Output the (X, Y) coordinate of the center of the cell containing the given text.  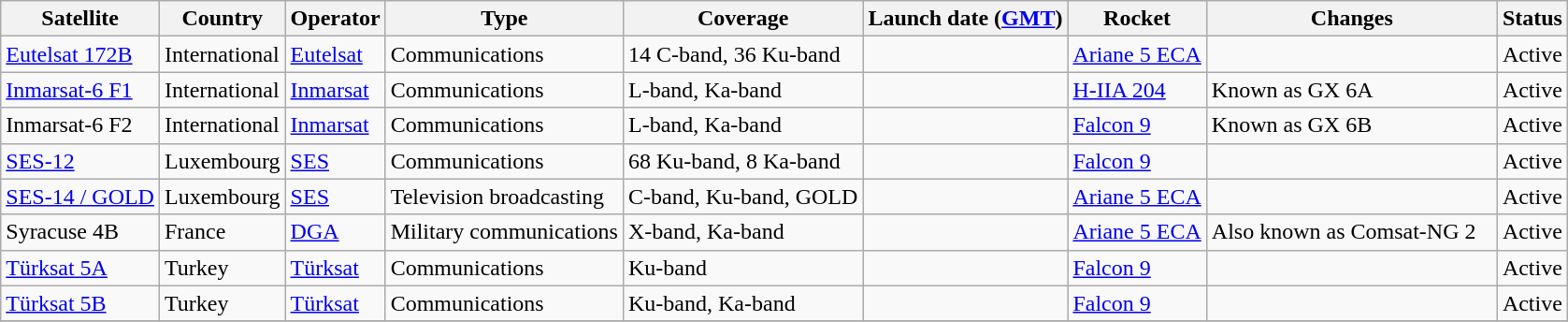
Eutelsat (335, 54)
H-IIA 204 (1137, 90)
Ku-band, Ka-band (742, 303)
Ku-band (742, 268)
Known as GX 6B (1352, 125)
Changes (1352, 19)
Military communications (504, 232)
Eutelsat 172B (80, 54)
SES-12 (80, 161)
Known as GX 6A (1352, 90)
68 Ku-band, 8 Ka-band (742, 161)
Operator (335, 19)
France (223, 232)
Türksat 5A (80, 268)
Status (1532, 19)
Also known as Comsat-NG 2 (1352, 232)
C-band, Ku-band, GOLD (742, 197)
Rocket (1137, 19)
X-band, Ka-band (742, 232)
DGA (335, 232)
14 C-band, 36 Ku-band (742, 54)
SES-14 / GOLD (80, 197)
Coverage (742, 19)
Launch date (GMT) (965, 19)
Türksat 5B (80, 303)
Country (223, 19)
Syracuse 4B (80, 232)
Satellite (80, 19)
Inmarsat-6 F1 (80, 90)
Inmarsat-6 F2 (80, 125)
Type (504, 19)
Television broadcasting (504, 197)
